Capture the cell that displays the provided text and extract its [x, y] central coordinate. 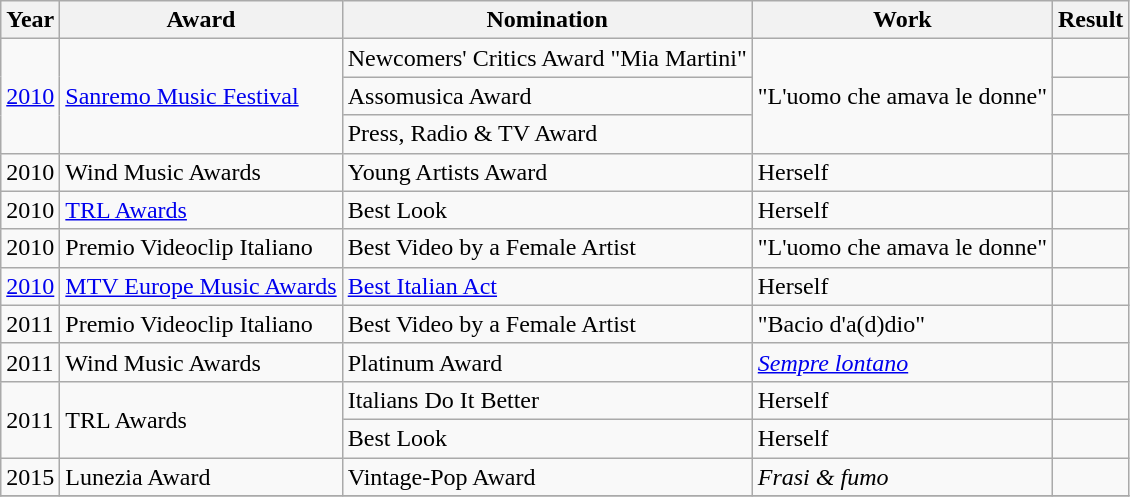
Press, Radio & TV Award [547, 134]
Sempre lontano [902, 362]
Result [1090, 20]
Lunezia Award [201, 477]
Platinum Award [547, 362]
Newcomers' Critics Award "Mia Martini" [547, 58]
Nomination [547, 20]
Frasi & fumo [902, 477]
"Bacio d'a(d)dio" [902, 324]
Assomusica Award [547, 96]
2015 [30, 477]
Work [902, 20]
Year [30, 20]
Award [201, 20]
Vintage-Pop Award [547, 477]
MTV Europe Music Awards [201, 286]
Sanremo Music Festival [201, 96]
Best Italian Act [547, 286]
Young Artists Award [547, 172]
Italians Do It Better [547, 400]
